Search for the cell housing the specified text and yield its (x, y) center coordinate. 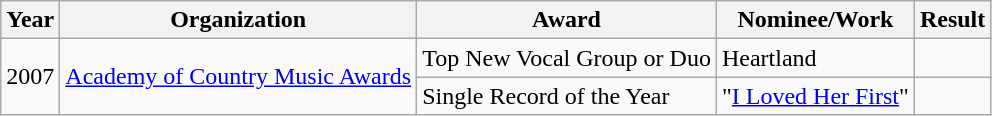
Top New Vocal Group or Duo (567, 58)
Organization (238, 20)
Single Record of the Year (567, 96)
Year (30, 20)
"I Loved Her First" (815, 96)
2007 (30, 77)
Heartland (815, 58)
Award (567, 20)
Nominee/Work (815, 20)
Result (952, 20)
Academy of Country Music Awards (238, 77)
